Locate the cell with the specified text and output its (X, Y) center coordinate. 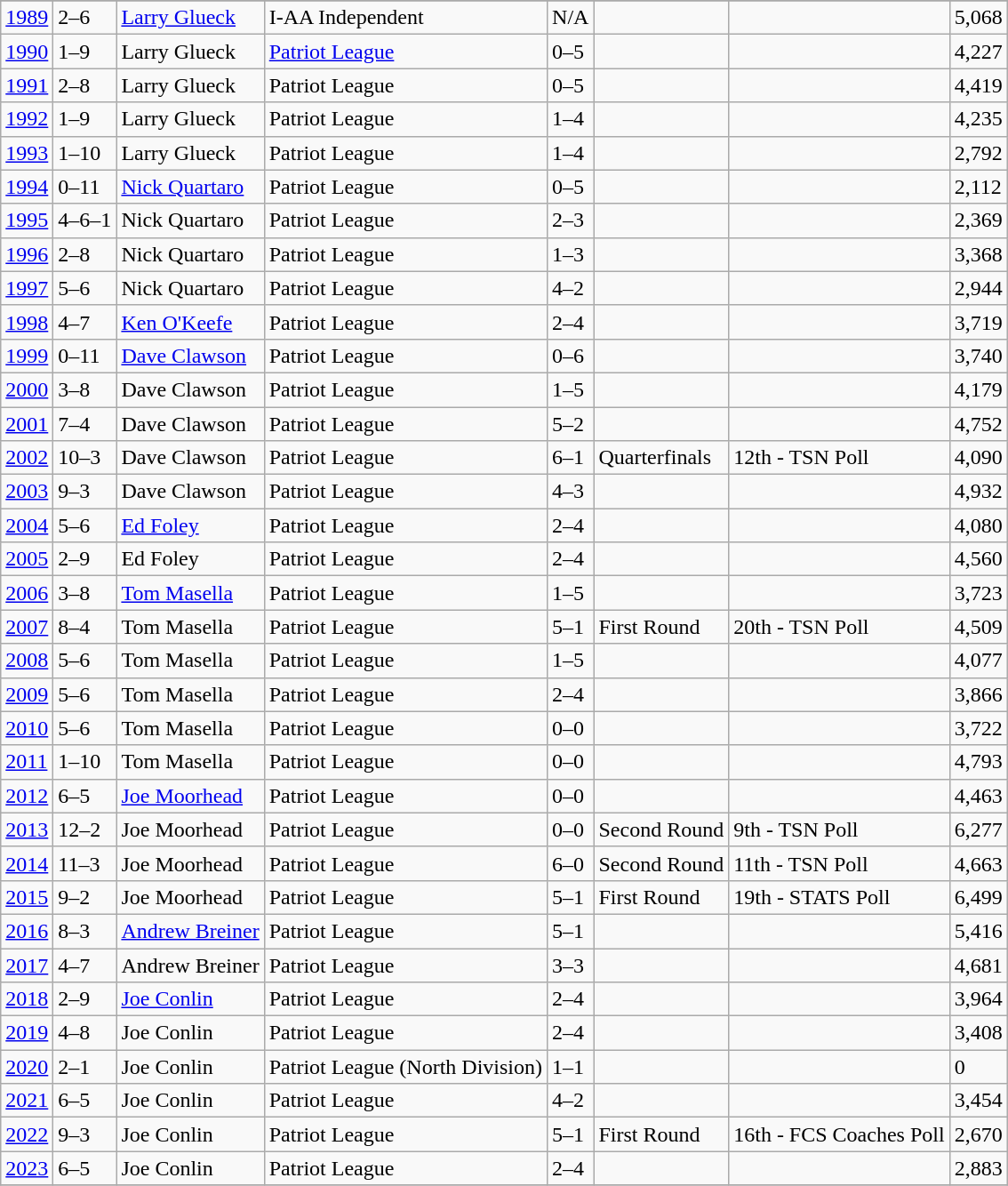
4,560 (978, 559)
12–2 (85, 829)
0–6 (571, 356)
12th - TSN Poll (839, 458)
5,068 (978, 18)
6–1 (571, 458)
0 (978, 1067)
2002 (27, 458)
4,793 (978, 762)
Ken O'Keefe (190, 322)
3,454 (978, 1101)
19th - STATS Poll (839, 897)
2011 (27, 762)
4,663 (978, 863)
5,416 (978, 931)
2,883 (978, 1168)
6,499 (978, 897)
2008 (27, 661)
10–3 (85, 458)
2–1 (85, 1067)
2018 (27, 999)
2,112 (978, 187)
20th - TSN Poll (839, 627)
1992 (27, 119)
2005 (27, 559)
3,740 (978, 356)
1–3 (571, 254)
2022 (27, 1134)
8–4 (85, 627)
2013 (27, 829)
3,964 (978, 999)
4–8 (85, 1033)
4,179 (978, 389)
3,866 (978, 694)
1999 (27, 356)
2021 (27, 1101)
5–2 (571, 424)
1989 (27, 18)
4,509 (978, 627)
1993 (27, 153)
1996 (27, 254)
4,681 (978, 965)
2003 (27, 492)
4,077 (978, 661)
2019 (27, 1033)
1997 (27, 288)
2–3 (571, 220)
2014 (27, 863)
4,419 (978, 85)
2–6 (85, 18)
2012 (27, 796)
3,368 (978, 254)
1991 (27, 85)
11–3 (85, 863)
2016 (27, 931)
4,080 (978, 525)
2009 (27, 694)
2,670 (978, 1134)
4–6–1 (85, 220)
3,719 (978, 322)
2000 (27, 389)
1–1 (571, 1067)
1998 (27, 322)
2017 (27, 965)
Patriot League (North Division) (405, 1067)
6,277 (978, 829)
4–3 (571, 492)
2004 (27, 525)
11th - TSN Poll (839, 863)
2,792 (978, 153)
4,235 (978, 119)
2001 (27, 424)
2,369 (978, 220)
I-AA Independent (405, 18)
3,722 (978, 728)
3,408 (978, 1033)
9th - TSN Poll (839, 829)
Quarterfinals (661, 458)
4,932 (978, 492)
2006 (27, 593)
2015 (27, 897)
1990 (27, 52)
N/A (571, 18)
3–3 (571, 965)
4,752 (978, 424)
7–4 (85, 424)
9–2 (85, 897)
2020 (27, 1067)
2007 (27, 627)
4,090 (978, 458)
4,227 (978, 52)
1995 (27, 220)
4,463 (978, 796)
3,723 (978, 593)
16th - FCS Coaches Poll (839, 1134)
8–3 (85, 931)
2023 (27, 1168)
1994 (27, 187)
2010 (27, 728)
2,944 (978, 288)
6–0 (571, 863)
